Determine the [X, Y] coordinate at the center of the cell enclosing the given text.  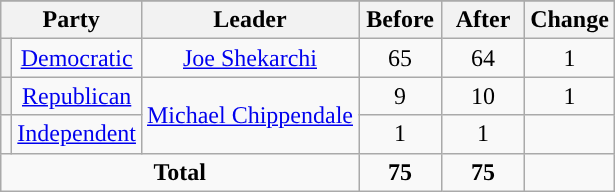
After [484, 20]
Democratic [77, 58]
64 [484, 58]
Michael Chippendale [250, 115]
Before [400, 20]
Joe Shekarchi [250, 58]
Total [180, 172]
10 [484, 96]
Leader [250, 20]
Change [570, 20]
9 [400, 96]
65 [400, 58]
Independent [77, 134]
Party [72, 20]
Republican [77, 96]
